Find where the given text appears and provide that cell's center as (X, Y) coordinate. 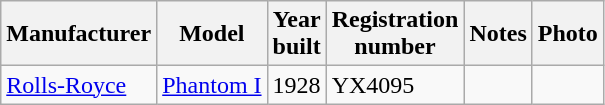
Phantom I (212, 85)
Notes (498, 34)
YX4095 (395, 85)
Model (212, 34)
Yearbuilt (296, 34)
Manufacturer (79, 34)
Registrationnumber (395, 34)
Photo (568, 34)
1928 (296, 85)
Rolls-Royce (79, 85)
